Return the [x, y] coordinate for the center point of the cell that contains the specified text.  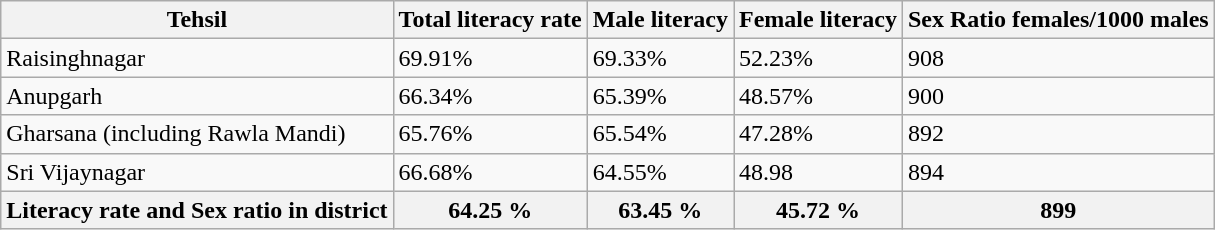
Raisinghnagar [197, 58]
64.25 % [490, 210]
Anupgarh [197, 96]
66.68% [490, 172]
900 [1058, 96]
65.39% [660, 96]
69.33% [660, 58]
908 [1058, 58]
Sri Vijaynagar [197, 172]
52.23% [818, 58]
Gharsana (including Rawla Mandi) [197, 134]
65.76% [490, 134]
47.28% [818, 134]
66.34% [490, 96]
Female literacy [818, 20]
65.54% [660, 134]
45.72 % [818, 210]
892 [1058, 134]
64.55% [660, 172]
894 [1058, 172]
Total literacy rate [490, 20]
Literacy rate and Sex ratio in district [197, 210]
69.91% [490, 58]
Tehsil [197, 20]
899 [1058, 210]
48.98 [818, 172]
Male literacy [660, 20]
48.57% [818, 96]
Sex Ratio females/1000 males [1058, 20]
63.45 % [660, 210]
